Return the [X, Y] coordinate for the center point of the cell that contains the specified text.  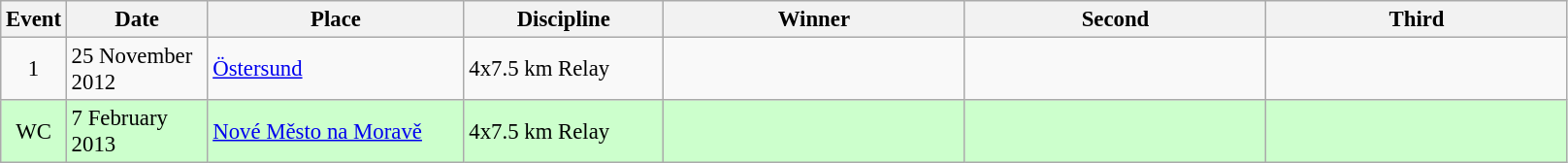
WC [34, 132]
Third [1417, 19]
Nové Město na Moravě [336, 132]
Place [336, 19]
Discipline [564, 19]
Date [137, 19]
1 [34, 70]
Second [1116, 19]
25 November 2012 [137, 70]
7 February 2013 [137, 132]
Event [34, 19]
Winner [815, 19]
Östersund [336, 70]
